Return the (x, y) coordinate for the center point of the cell that contains the specified text.  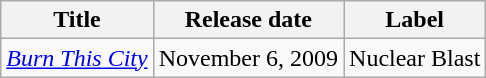
November 6, 2009 (248, 58)
Burn This City (77, 58)
Release date (248, 20)
Nuclear Blast (415, 58)
Label (415, 20)
Title (77, 20)
